Pinpoint the cell where the given text exists, returning its [x, y] midpoint coordinate. 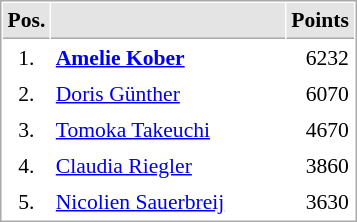
3630 [320, 201]
6070 [320, 93]
6232 [320, 57]
Doris Günther [168, 93]
Tomoka Takeuchi [168, 129]
5. [26, 201]
2. [26, 93]
Points [320, 21]
Claudia Riegler [168, 165]
4670 [320, 129]
3860 [320, 165]
Nicolien Sauerbreij [168, 201]
Pos. [26, 21]
3. [26, 129]
4. [26, 165]
1. [26, 57]
Amelie Kober [168, 57]
